Extract the (X, Y) coordinate from the center of the cell holding the provided text.  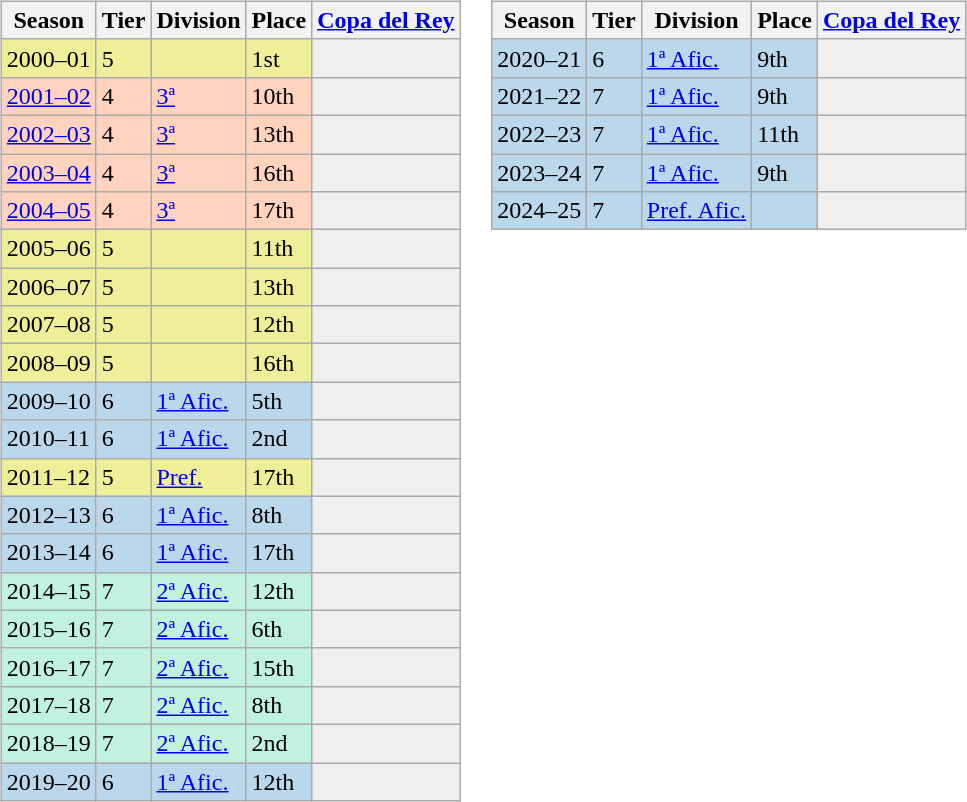
2003–04 (48, 173)
2016–17 (48, 667)
5th (279, 401)
2006–07 (48, 287)
Pref. (198, 477)
2007–08 (48, 325)
2024–25 (540, 211)
2022–23 (540, 134)
2010–11 (48, 439)
2017–18 (48, 705)
2013–14 (48, 553)
2002–03 (48, 134)
2001–02 (48, 96)
2009–10 (48, 401)
6th (279, 629)
2004–05 (48, 211)
10th (279, 96)
15th (279, 667)
2015–16 (48, 629)
2023–24 (540, 173)
2008–09 (48, 363)
2011–12 (48, 477)
2020–21 (540, 58)
2005–06 (48, 249)
1st (279, 58)
2021–22 (540, 96)
2012–13 (48, 515)
2000–01 (48, 58)
2014–15 (48, 591)
Pref. Afic. (696, 211)
2019–20 (48, 781)
2018–19 (48, 743)
